From the cell containing the given text, extract its center point as [X, Y] coordinate. 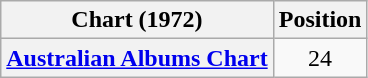
Chart (1972) [137, 20]
Position [320, 20]
Australian Albums Chart [137, 58]
24 [320, 58]
